Find where the given text appears and provide that cell's center as (X, Y) coordinate. 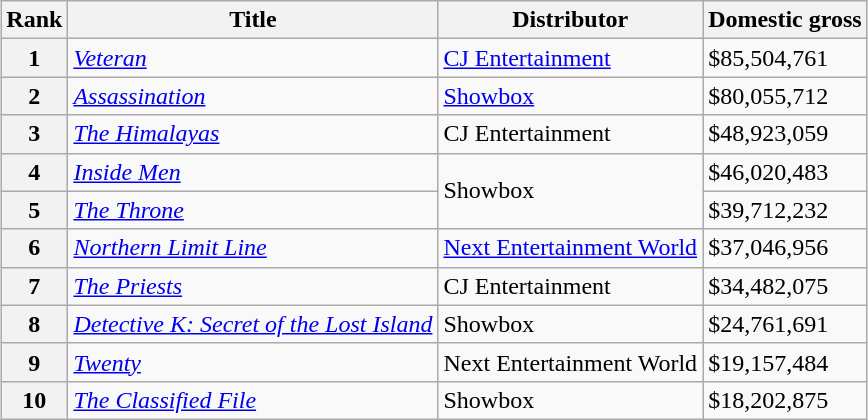
The Himalayas (253, 134)
Domestic gross (786, 20)
1 (34, 58)
$39,712,232 (786, 210)
2 (34, 96)
$80,055,712 (786, 96)
9 (34, 362)
$37,046,956 (786, 248)
Twenty (253, 362)
Title (253, 20)
4 (34, 172)
Detective K: Secret of the Lost Island (253, 324)
Assassination (253, 96)
10 (34, 400)
5 (34, 210)
Rank (34, 20)
$48,923,059 (786, 134)
$19,157,484 (786, 362)
$24,761,691 (786, 324)
6 (34, 248)
8 (34, 324)
$18,202,875 (786, 400)
The Priests (253, 286)
Inside Men (253, 172)
$34,482,075 (786, 286)
$46,020,483 (786, 172)
The Classified File (253, 400)
$85,504,761 (786, 58)
7 (34, 286)
Northern Limit Line (253, 248)
Distributor (570, 20)
3 (34, 134)
Veteran (253, 58)
The Throne (253, 210)
